Search for the cell housing the specified text and yield its [x, y] center coordinate. 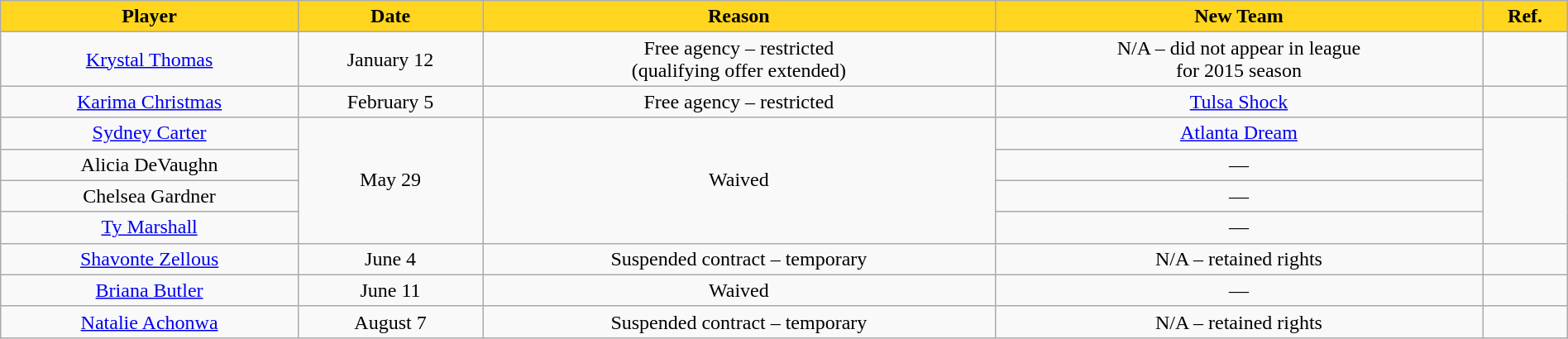
June 4 [390, 259]
Date [390, 17]
Atlanta Dream [1239, 133]
Reason [739, 17]
Free agency – restricted [739, 102]
Free agency – restricted(qualifying offer extended) [739, 60]
Briana Butler [150, 290]
Ty Marshall [150, 227]
Player [150, 17]
Alicia DeVaughn [150, 165]
N/A – did not appear in leaguefor 2015 season [1239, 60]
Chelsea Gardner [150, 196]
Shavonte Zellous [150, 259]
June 11 [390, 290]
Ref. [1525, 17]
New Team [1239, 17]
August 7 [390, 322]
Krystal Thomas [150, 60]
February 5 [390, 102]
January 12 [390, 60]
Sydney Carter [150, 133]
May 29 [390, 180]
Karima Christmas [150, 102]
Tulsa Shock [1239, 102]
Natalie Achonwa [150, 322]
